From the cell containing the given text, extract its center point as [X, Y] coordinate. 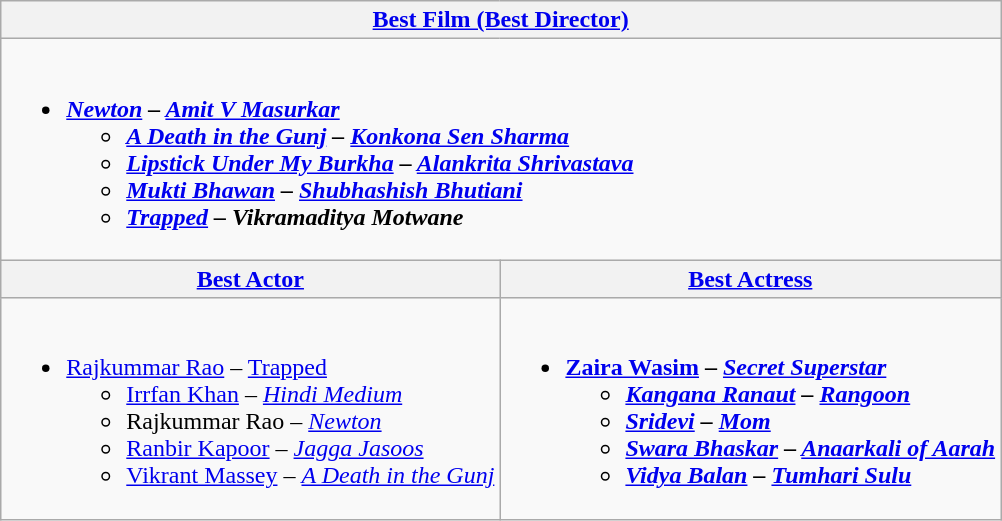
Zaira Wasim – Secret SuperstarKangana Ranaut – RangoonSridevi – MomSwara Bhaskar – Anaarkali of AarahVidya Balan – Tumhari Sulu [750, 408]
Rajkummar Rao – TrappedIrrfan Khan – Hindi MediumRajkummar Rao – NewtonRanbir Kapoor – Jagga JasoosVikrant Massey – A Death in the Gunj [250, 408]
Best Film (Best Director) [501, 20]
Best Actress [750, 279]
Best Actor [250, 279]
